Return [X, Y] of the center of cell containing provided text 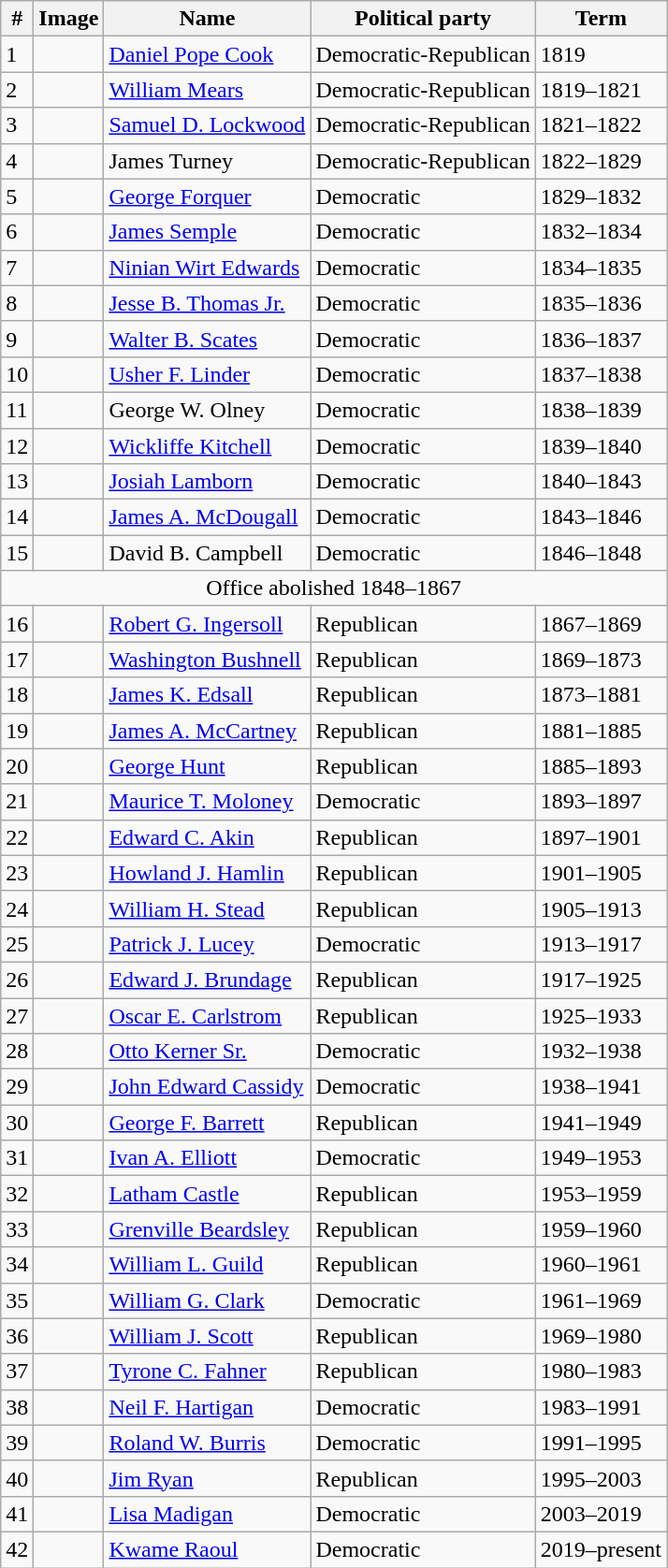
29 [17, 1087]
1867–1869 [601, 624]
41 [17, 1514]
Otto Kerner Sr. [208, 1052]
1960–1961 [601, 1265]
38 [17, 1407]
1829–1832 [601, 196]
37 [17, 1372]
James Semple [208, 232]
35 [17, 1300]
1913–1917 [601, 944]
1836–1837 [601, 339]
8 [17, 303]
1991–1995 [601, 1443]
14 [17, 517]
2003–2019 [601, 1514]
George Hunt [208, 766]
34 [17, 1265]
1869–1873 [601, 660]
1983–1991 [601, 1407]
1881–1885 [601, 731]
William L. Guild [208, 1265]
George Forquer [208, 196]
Ninian Wirt Edwards [208, 268]
15 [17, 553]
Name [208, 19]
11 [17, 410]
1905–1913 [601, 908]
Lisa Madigan [208, 1514]
John Edward Cassidy [208, 1087]
Washington Bushnell [208, 660]
1917–1925 [601, 980]
5 [17, 196]
Latham Castle [208, 1194]
1925–1933 [601, 1015]
1835–1836 [601, 303]
1938–1941 [601, 1087]
1980–1983 [601, 1372]
James Turney [208, 161]
1995–2003 [601, 1478]
20 [17, 766]
Edward C. Akin [208, 837]
Howland J. Hamlin [208, 873]
2019–present [601, 1549]
James A. McCartney [208, 731]
Kwame Raoul [208, 1549]
33 [17, 1229]
39 [17, 1443]
1961–1969 [601, 1300]
Roland W. Burris [208, 1443]
36 [17, 1336]
21 [17, 802]
William J. Scott [208, 1336]
Wickliffe Kitchell [208, 446]
4 [17, 161]
24 [17, 908]
1897–1901 [601, 837]
Maurice T. Moloney [208, 802]
1838–1839 [601, 410]
Oscar E. Carlstrom [208, 1015]
Edward J. Brundage [208, 980]
Office abolished 1848–1867 [334, 588]
Josiah Lamborn [208, 482]
George F. Barrett [208, 1123]
Tyrone C. Fahner [208, 1372]
1819–1821 [601, 90]
William H. Stead [208, 908]
32 [17, 1194]
James K. Edsall [208, 695]
1839–1840 [601, 446]
Daniel Pope Cook [208, 54]
James A. McDougall [208, 517]
William Mears [208, 90]
23 [17, 873]
1834–1835 [601, 268]
1901–1905 [601, 873]
Ivan A. Elliott [208, 1158]
Walter B. Scates [208, 339]
9 [17, 339]
16 [17, 624]
Jesse B. Thomas Jr. [208, 303]
18 [17, 695]
1821–1822 [601, 125]
Grenville Beardsley [208, 1229]
Term [601, 19]
25 [17, 944]
1840–1843 [601, 482]
1837–1838 [601, 374]
1953–1959 [601, 1194]
3 [17, 125]
1885–1893 [601, 766]
26 [17, 980]
1819 [601, 54]
1949–1953 [601, 1158]
1893–1897 [601, 802]
42 [17, 1549]
1846–1848 [601, 553]
Political party [423, 19]
Usher F. Linder [208, 374]
# [17, 19]
1822–1829 [601, 161]
28 [17, 1052]
2 [17, 90]
1959–1960 [601, 1229]
William G. Clark [208, 1300]
30 [17, 1123]
1932–1938 [601, 1052]
Robert G. Ingersoll [208, 624]
17 [17, 660]
27 [17, 1015]
31 [17, 1158]
George W. Olney [208, 410]
40 [17, 1478]
Patrick J. Lucey [208, 944]
1941–1949 [601, 1123]
7 [17, 268]
19 [17, 731]
22 [17, 837]
1873–1881 [601, 695]
6 [17, 232]
David B. Campbell [208, 553]
1 [17, 54]
Neil F. Hartigan [208, 1407]
13 [17, 482]
Jim Ryan [208, 1478]
1969–1980 [601, 1336]
Samuel D. Lockwood [208, 125]
12 [17, 446]
Image [69, 19]
10 [17, 374]
1832–1834 [601, 232]
1843–1846 [601, 517]
